Locate the cell with the specified text and output its (X, Y) center coordinate. 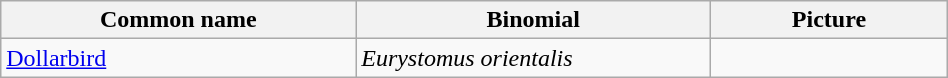
Eurystomus orientalis (534, 58)
Picture (830, 20)
Dollarbird (178, 58)
Binomial (534, 20)
Common name (178, 20)
